Detect which cell encompasses the target text, then output its [X, Y] center coordinate. 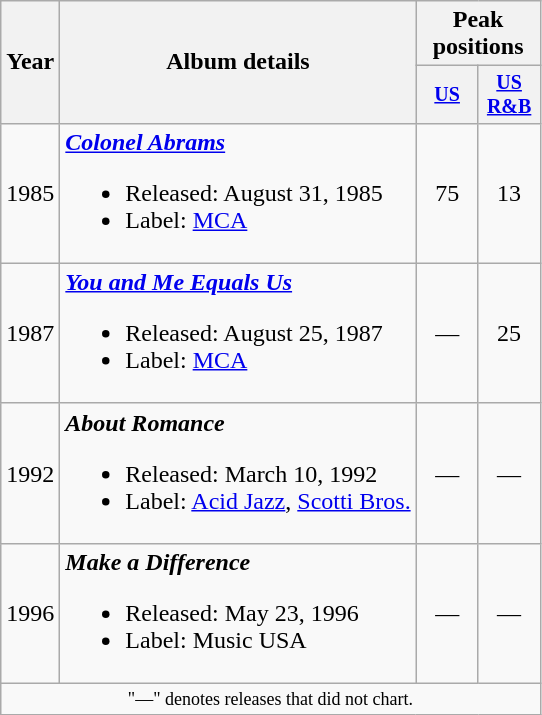
13 [509, 193]
1996 [30, 613]
About RomanceReleased: March 10, 1992Label: Acid Jazz, Scotti Bros. [238, 473]
USR&B [509, 94]
75 [447, 193]
Album details [238, 62]
You and Me Equals UsReleased: August 25, 1987Label: MCA [238, 333]
Peak positions [478, 34]
Colonel AbramsReleased: August 31, 1985Label: MCA [238, 193]
"—" denotes releases that did not chart. [270, 700]
1992 [30, 473]
Make a DifferenceReleased: May 23, 1996Label: Music USA [238, 613]
US [447, 94]
1987 [30, 333]
Year [30, 62]
1985 [30, 193]
25 [509, 333]
